Determine the [x, y] coordinate at the center of the cell enclosing the given text.  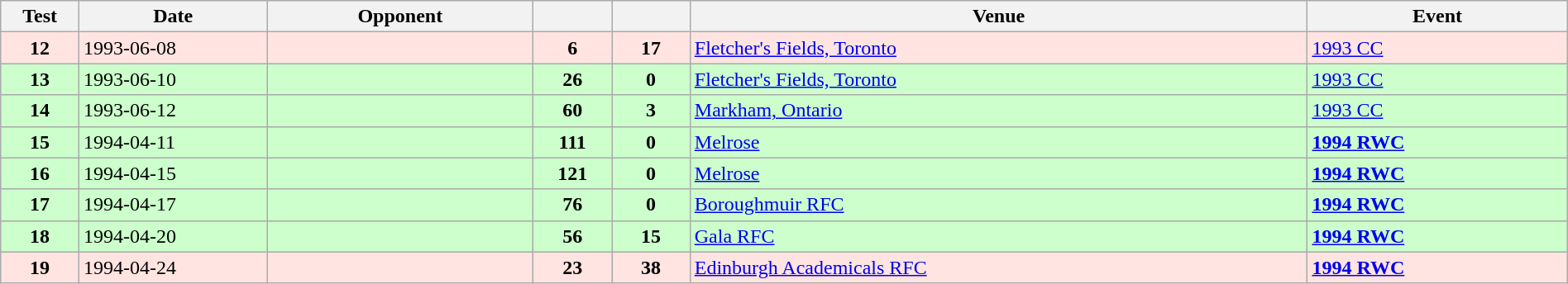
6 [572, 48]
111 [572, 142]
Markham, Ontario [999, 111]
1994-04-11 [172, 142]
1994-04-24 [172, 267]
19 [40, 267]
16 [40, 173]
Gala RFC [999, 236]
Boroughmuir RFC [999, 205]
23 [572, 267]
1994-04-20 [172, 236]
Date [172, 17]
1994-04-17 [172, 205]
12 [40, 48]
Edinburgh Academicals RFC [999, 267]
1993-06-12 [172, 111]
Event [1437, 17]
3 [652, 111]
1993-06-08 [172, 48]
Venue [999, 17]
121 [572, 173]
13 [40, 79]
76 [572, 205]
1994-04-15 [172, 173]
14 [40, 111]
60 [572, 111]
Test [40, 17]
Opponent [400, 17]
26 [572, 79]
38 [652, 267]
18 [40, 236]
1993-06-10 [172, 79]
56 [572, 236]
